Determine the (x, y) coordinate at the center of the cell enclosing the given text.  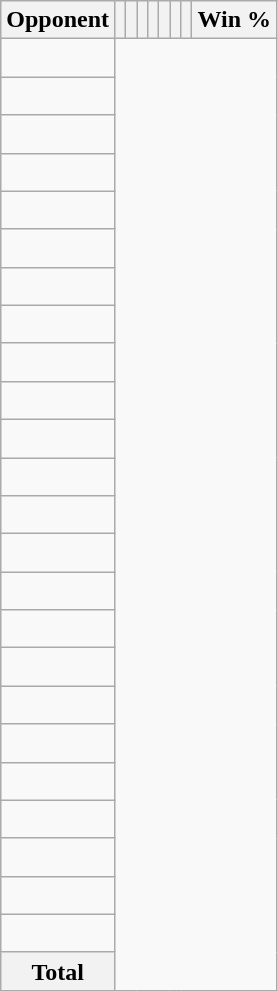
Total (58, 971)
Win % (234, 20)
Opponent (58, 20)
